Output the [x, y] coordinate of the center of the cell containing the given text.  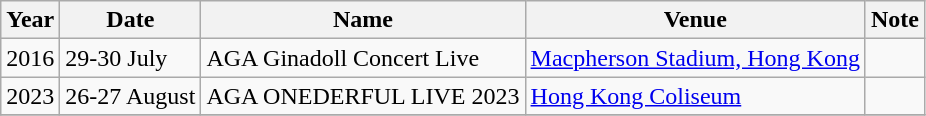
2016 [30, 58]
Venue [695, 20]
26-27 August [130, 96]
Date [130, 20]
AGA Ginadoll Concert Live [363, 58]
Year [30, 20]
AGA ONEDERFUL LIVE 2023 [363, 96]
29-30 July [130, 58]
Macpherson Stadium, Hong Kong [695, 58]
2023 [30, 96]
Name [363, 20]
Note [894, 20]
Hong Kong Coliseum [695, 96]
